Pinpoint the cell where the given text exists, returning its (X, Y) midpoint coordinate. 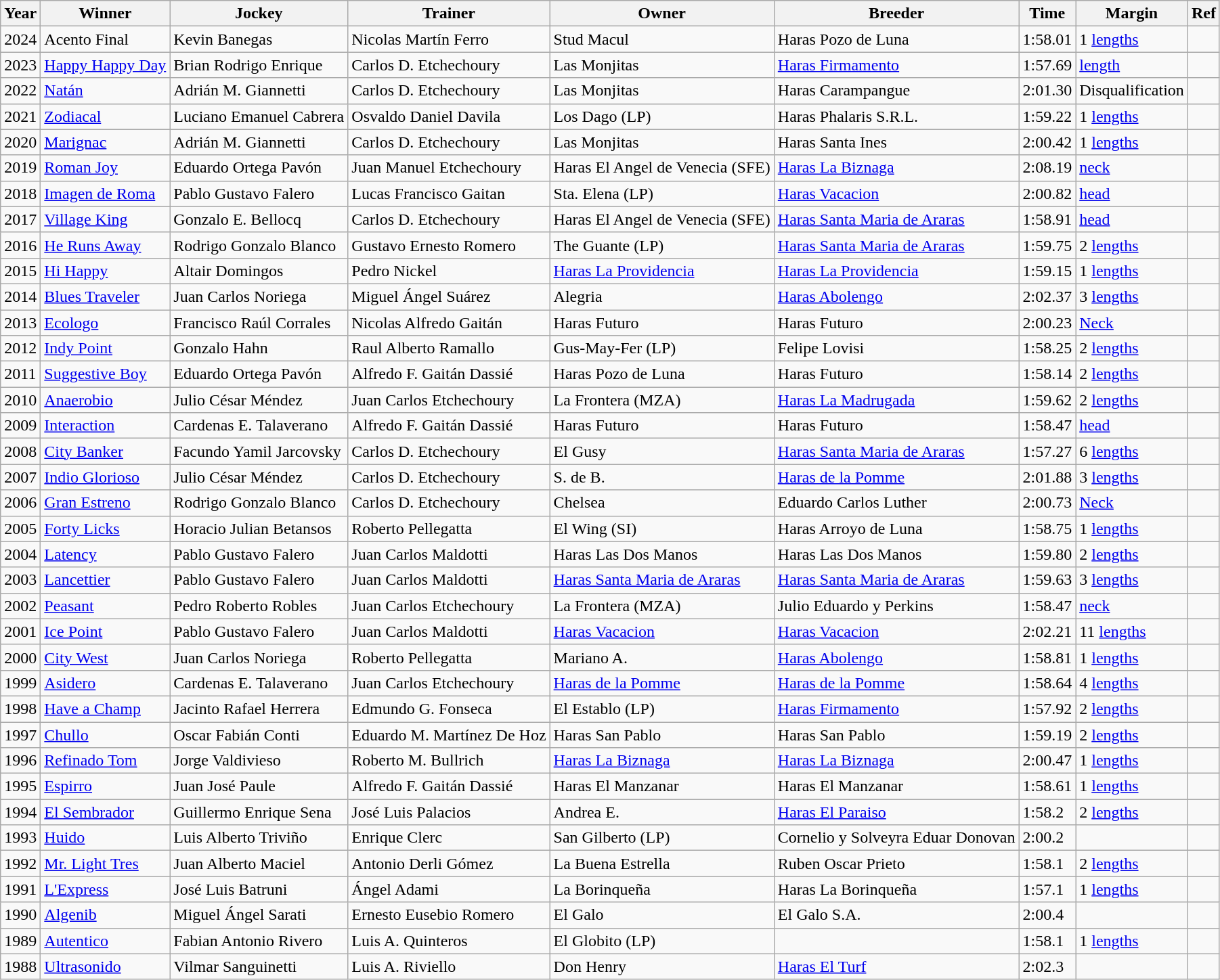
Algenib (106, 915)
Vilmar Sanguinetti (259, 966)
Hi Happy (106, 271)
Enrique Clerc (449, 838)
2004 (20, 554)
1999 (20, 683)
Huido (106, 838)
2:00.42 (1047, 142)
Suggestive Boy (106, 374)
El Establo (LP) (662, 709)
Juan José Paule (259, 786)
Breeder (896, 14)
2:08.19 (1047, 168)
1997 (20, 734)
2:00.73 (1047, 503)
Indio Glorioso (106, 477)
Lancettier (106, 580)
Disqualification (1132, 91)
1:57.27 (1047, 451)
Haras Arroyo de Luna (896, 529)
Stud Macul (662, 39)
2:01.88 (1047, 477)
1996 (20, 761)
Gustavo Ernesto Romero (449, 245)
1989 (20, 941)
2002 (20, 606)
1:59.15 (1047, 271)
Ice Point (106, 631)
Brian Rodrigo Enrique (259, 65)
Luis Alberto Triviño (259, 838)
Cornelio y Solveyra Eduar Donovan (896, 838)
Felipe Lovisi (896, 349)
Peasant (106, 606)
Kevin Banegas (259, 39)
Mr. Light Tres (106, 864)
2:02.21 (1047, 631)
Haras El Turf (896, 966)
2005 (20, 529)
1995 (20, 786)
Eduardo Carlos Luther (896, 503)
2001 (20, 631)
1:59.63 (1047, 580)
Gonzalo Hahn (259, 349)
Andrea E. (662, 812)
1:58.81 (1047, 657)
1:57.1 (1047, 889)
1998 (20, 709)
1:59.62 (1047, 400)
He Runs Away (106, 245)
1:59.80 (1047, 554)
José Luis Palacios (449, 812)
2000 (20, 657)
Jacinto Rafael Herrera (259, 709)
Ref (1204, 14)
Natán (106, 91)
2019 (20, 168)
Haras La Madrugada (896, 400)
Anaerobio (106, 400)
1:58.61 (1047, 786)
Trainer (449, 14)
Autentico (106, 941)
Altair Domingos (259, 271)
Interaction (106, 426)
1994 (20, 812)
Gonzalo E. Bellocq (259, 219)
Marignac (106, 142)
La Buena Estrella (662, 864)
Zodiacal (106, 116)
Los Dago (LP) (662, 116)
Jorge Valdivieso (259, 761)
Nicolas Alfredo Gaitán (449, 323)
Haras La Borinqueña (896, 889)
Latency (106, 554)
L'Express (106, 889)
El Sembrador (106, 812)
Haras Carampangue (896, 91)
2010 (20, 400)
2:00.82 (1047, 194)
Happy Happy Day (106, 65)
2009 (20, 426)
José Luis Batruni (259, 889)
2:01.30 (1047, 91)
1992 (20, 864)
1993 (20, 838)
1:57.69 (1047, 65)
Osvaldo Daniel Davila (449, 116)
La Borinqueña (662, 889)
Francisco Raúl Corrales (259, 323)
Forty Licks (106, 529)
1990 (20, 915)
Asidero (106, 683)
Julio Eduardo y Perkins (896, 606)
2:00.2 (1047, 838)
2021 (20, 116)
1:58.91 (1047, 219)
1:58.2 (1047, 812)
City Banker (106, 451)
1:58.25 (1047, 349)
Pedro Roberto Robles (259, 606)
1988 (20, 966)
Don Henry (662, 966)
Sta. Elena (LP) (662, 194)
Juan Alberto Maciel (259, 864)
Indy Point (106, 349)
2018 (20, 194)
Winner (106, 14)
2:02.37 (1047, 296)
Horacio Julian Betansos (259, 529)
2016 (20, 245)
The Guante (LP) (662, 245)
Gus-May-Fer (LP) (662, 349)
Ruben Oscar Prieto (896, 864)
Edmundo G. Fonseca (449, 709)
Ecologo (106, 323)
El Globito (LP) (662, 941)
Haras Phalaris S.R.L. (896, 116)
Owner (662, 14)
2017 (20, 219)
Chelsea (662, 503)
4 lengths (1132, 683)
El Galo S.A. (896, 915)
Jockey (259, 14)
Luis A. Riviello (449, 966)
2012 (20, 349)
Acento Final (106, 39)
El Galo (662, 915)
2008 (20, 451)
1:57.92 (1047, 709)
1:59.75 (1047, 245)
2006 (20, 503)
2003 (20, 580)
2013 (20, 323)
11 lengths (1132, 631)
City West (106, 657)
Lucas Francisco Gaitan (449, 194)
1:59.22 (1047, 116)
1:58.75 (1047, 529)
length (1132, 65)
Juan Manuel Etchechoury (449, 168)
Luciano Emanuel Cabrera (259, 116)
2020 (20, 142)
2011 (20, 374)
Ernesto Eusebio Romero (449, 915)
Imagen de Roma (106, 194)
Antonio Derli Gómez (449, 864)
Ángel Adami (449, 889)
Roman Joy (106, 168)
2007 (20, 477)
2024 (20, 39)
Miguel Ángel Sarati (259, 915)
Margin (1132, 14)
El Gusy (662, 451)
6 lengths (1132, 451)
Refinado Tom (106, 761)
1:58.01 (1047, 39)
Blues Traveler (106, 296)
2:00.4 (1047, 915)
2015 (20, 271)
2014 (20, 296)
Nicolas Martín Ferro (449, 39)
Oscar Fabián Conti (259, 734)
Ultrasonido (106, 966)
2:02.3 (1047, 966)
Roberto M. Bullrich (449, 761)
S. de B. (662, 477)
Village King (106, 219)
2:00.23 (1047, 323)
Fabian Antonio Rivero (259, 941)
2:00.47 (1047, 761)
Espirro (106, 786)
Haras El Paraiso (896, 812)
Eduardo M. Martínez De Hoz (449, 734)
Luis A. Quinteros (449, 941)
1991 (20, 889)
Chullo (106, 734)
1:58.14 (1047, 374)
Year (20, 14)
Raul Alberto Ramallo (449, 349)
Gran Estreno (106, 503)
1:59.19 (1047, 734)
2023 (20, 65)
Mariano A. (662, 657)
Haras Santa Ines (896, 142)
Pedro Nickel (449, 271)
Have a Champ (106, 709)
San Gilberto (LP) (662, 838)
Miguel Ángel Suárez (449, 296)
Time (1047, 14)
1:58.64 (1047, 683)
Guillermo Enrique Sena (259, 812)
Facundo Yamil Jarcovsky (259, 451)
2022 (20, 91)
El Wing (SI) (662, 529)
Alegria (662, 296)
